Search for the cell housing the specified text and yield its [x, y] center coordinate. 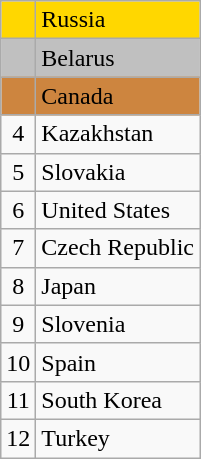
7 [18, 248]
Russia [118, 20]
9 [18, 324]
South Korea [118, 400]
Kazakhstan [118, 134]
10 [18, 362]
Canada [118, 96]
Spain [118, 362]
Turkey [118, 438]
Slovakia [118, 172]
8 [18, 286]
5 [18, 172]
12 [18, 438]
Czech Republic [118, 248]
6 [18, 210]
4 [18, 134]
11 [18, 400]
Belarus [118, 58]
United States [118, 210]
Slovenia [118, 324]
Japan [118, 286]
